Search for the cell housing the specified text and yield its (X, Y) center coordinate. 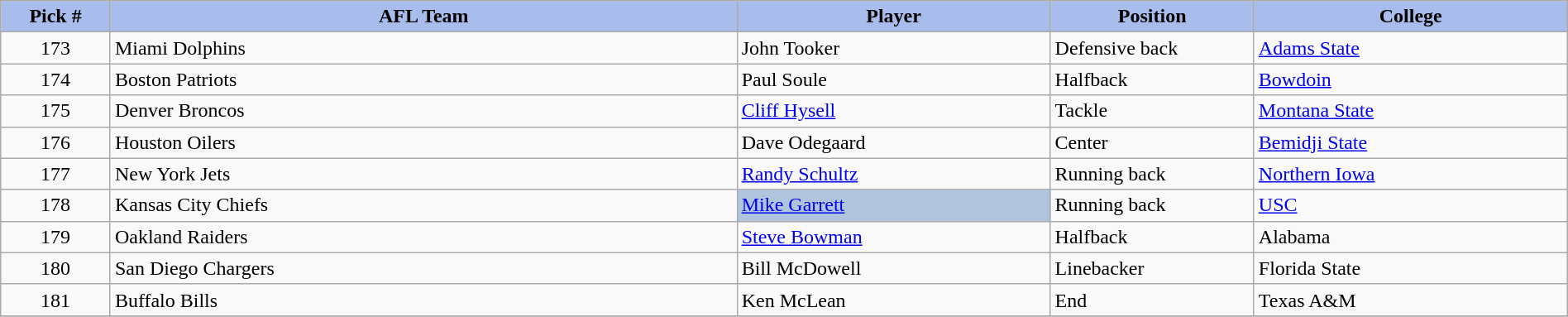
Montana State (1411, 111)
Oakland Raiders (423, 237)
Center (1152, 142)
Mike Garrett (893, 205)
Denver Broncos (423, 111)
Boston Patriots (423, 79)
176 (56, 142)
Defensive back (1152, 48)
Pick # (56, 17)
San Diego Chargers (423, 268)
AFL Team (423, 17)
Texas A&M (1411, 300)
Position (1152, 17)
Bemidji State (1411, 142)
Florida State (1411, 268)
Tackle (1152, 111)
181 (56, 300)
177 (56, 174)
John Tooker (893, 48)
174 (56, 79)
Linebacker (1152, 268)
College (1411, 17)
Paul Soule (893, 79)
178 (56, 205)
Adams State (1411, 48)
Ken McLean (893, 300)
Cliff Hysell (893, 111)
End (1152, 300)
Bill McDowell (893, 268)
Miami Dolphins (423, 48)
173 (56, 48)
Buffalo Bills (423, 300)
Steve Bowman (893, 237)
180 (56, 268)
Player (893, 17)
179 (56, 237)
175 (56, 111)
New York Jets (423, 174)
Dave Odegaard (893, 142)
Bowdoin (1411, 79)
Houston Oilers (423, 142)
Randy Schultz (893, 174)
Kansas City Chiefs (423, 205)
Alabama (1411, 237)
USC (1411, 205)
Northern Iowa (1411, 174)
